Find where the given text appears and provide that cell's center as (X, Y) coordinate. 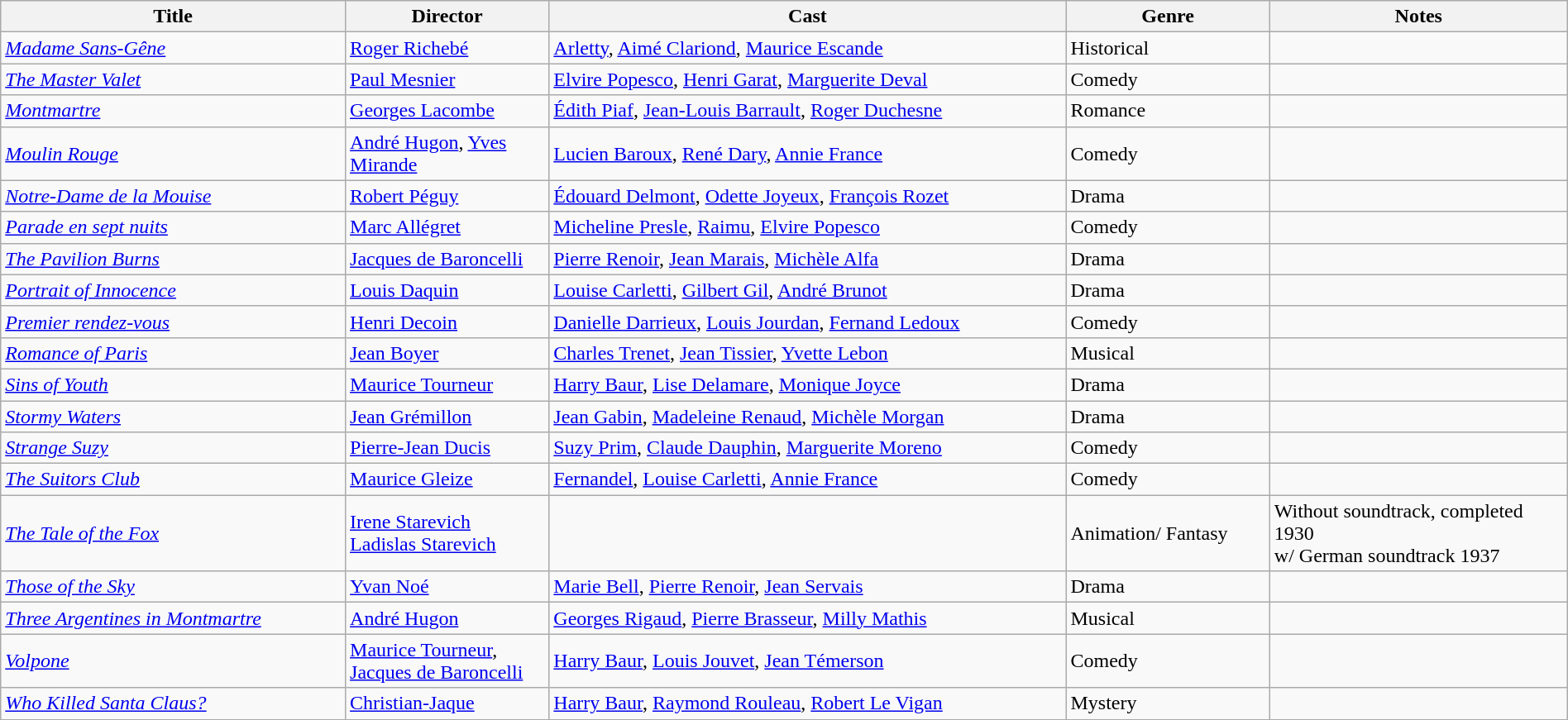
Pierre Renoir, Jean Marais, Michèle Alfa (807, 259)
Harry Baur, Louis Jouvet, Jean Témerson (807, 661)
Romance (1168, 111)
Marc Allégret (447, 227)
The Pavilion Burns (174, 259)
Those of the Sky (174, 587)
Strange Suzy (174, 448)
Pierre-Jean Ducis (447, 448)
Moulin Rouge (174, 154)
Without soundtrack, completed 1930w/ German soundtrack 1937 (1418, 533)
The Tale of the Fox (174, 533)
The Master Valet (174, 79)
Jean Gabin, Madeleine Renaud, Michèle Morgan (807, 416)
Director (447, 17)
Georges Lacombe (447, 111)
Micheline Presle, Raimu, Elvire Popesco (807, 227)
Maurice Tourneur (447, 384)
Premier rendez-vous (174, 322)
Parade en sept nuits (174, 227)
Jean Boyer (447, 353)
Maurice Tourneur, Jacques de Baroncelli (447, 661)
Who Killed Santa Claus? (174, 703)
Sins of Youth (174, 384)
Louis Daquin (447, 290)
Georges Rigaud, Pierre Brasseur, Milly Mathis (807, 618)
The Suitors Club (174, 479)
Montmartre (174, 111)
Elvire Popesco, Henri Garat, Marguerite Deval (807, 79)
Cast (807, 17)
Stormy Waters (174, 416)
Christian-Jaque (447, 703)
Paul Mesnier (447, 79)
Historical (1168, 48)
Henri Decoin (447, 322)
Romance of Paris (174, 353)
Yvan Noé (447, 587)
Notes (1418, 17)
Suzy Prim, Claude Dauphin, Marguerite Moreno (807, 448)
André Hugon (447, 618)
Three Argentines in Montmartre (174, 618)
Charles Trenet, Jean Tissier, Yvette Lebon (807, 353)
Harry Baur, Raymond Rouleau, Robert Le Vigan (807, 703)
Fernandel, Louise Carletti, Annie France (807, 479)
Irene StarevichLadislas Starevich (447, 533)
Volpone (174, 661)
Notre-Dame de la Mouise (174, 196)
Animation/ Fantasy (1168, 533)
Lucien Baroux, René Dary, Annie France (807, 154)
Édith Piaf, Jean-Louis Barrault, Roger Duchesne (807, 111)
Robert Péguy (447, 196)
Jean Grémillon (447, 416)
Arletty, Aimé Clariond, Maurice Escande (807, 48)
Roger Richebé (447, 48)
André Hugon, Yves Mirande (447, 154)
Madame Sans-Gêne (174, 48)
Jacques de Baroncelli (447, 259)
Title (174, 17)
Harry Baur, Lise Delamare, Monique Joyce (807, 384)
Marie Bell, Pierre Renoir, Jean Servais (807, 587)
Danielle Darrieux, Louis Jourdan, Fernand Ledoux (807, 322)
Portrait of Innocence (174, 290)
Édouard Delmont, Odette Joyeux, François Rozet (807, 196)
Genre (1168, 17)
Louise Carletti, Gilbert Gil, André Brunot (807, 290)
Mystery (1168, 703)
Maurice Gleize (447, 479)
